For the text-containing cell, return its midpoint in (X, Y) coordinate format. 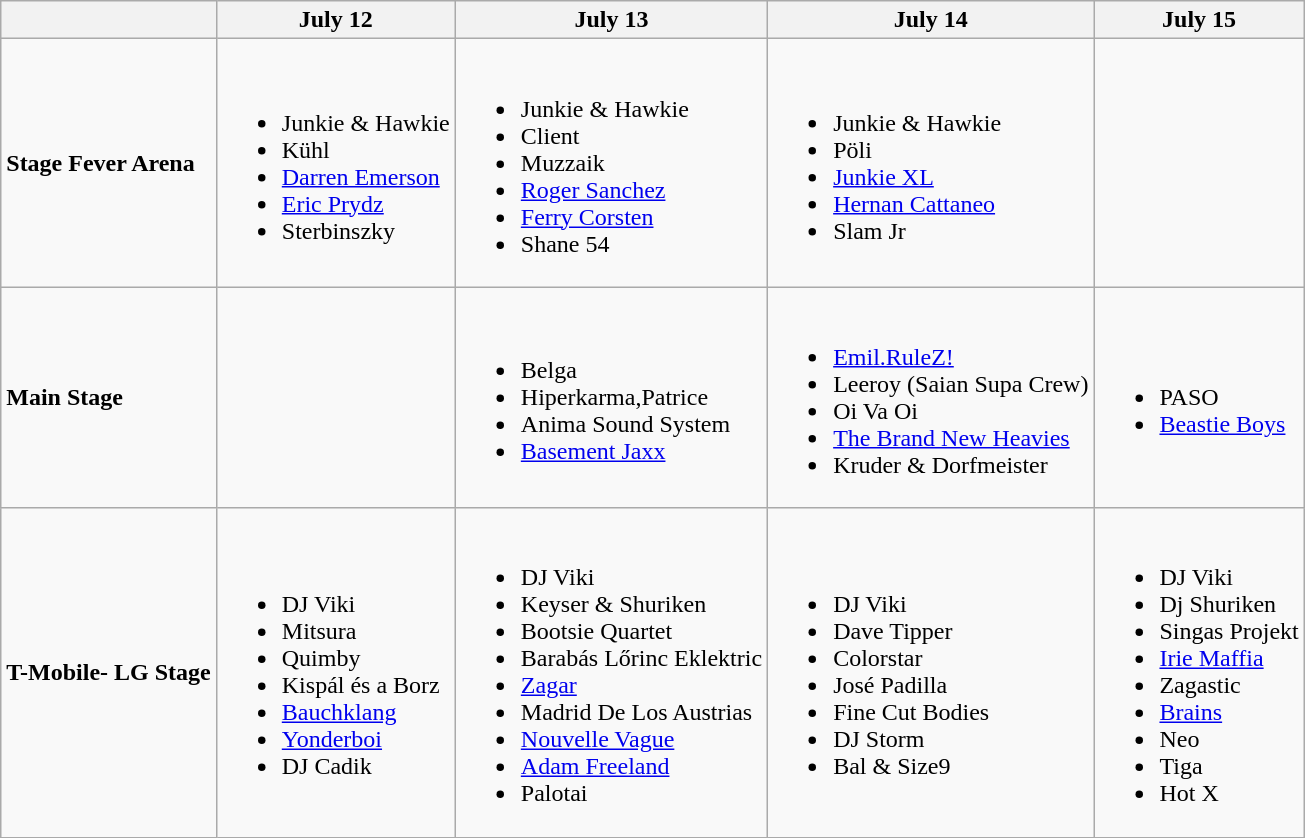
Stage Fever Arena (109, 163)
Junkie & HawkieClientMuzzaikRoger SanchezFerry CorstenShane 54 (611, 163)
DJ VikiMitsuraQuimbyKispál és a BorzBauchklangYonderboiDJ Cadik (336, 672)
Emil.RuleZ!Leeroy (Saian Supa Crew)Oi Va OiThe Brand New HeaviesKruder & Dorfmeister (931, 398)
July 13 (611, 20)
Junkie & HawkiePöliJunkie XLHernan CattaneoSlam Jr (931, 163)
July 12 (336, 20)
BelgaHiperkarma,PatriceAnima Sound SystemBasement Jaxx (611, 398)
July 15 (1199, 20)
DJ VikiDave TipperColorstarJosé PadillaFine Cut BodiesDJ StormBal & Size9 (931, 672)
Main Stage (109, 398)
PASOBeastie Boys (1199, 398)
July 14 (931, 20)
DJ VikiDj ShurikenSingas ProjektIrie MaffiaZagasticBrainsNeoTigaHot X (1199, 672)
T-Mobile- LG Stage (109, 672)
Junkie & HawkieKühlDarren EmersonEric PrydzSterbinszky (336, 163)
DJ VikiKeyser & ShurikenBootsie QuartetBarabás Lőrinc EklektricZagarMadrid De Los AustriasNouvelle VagueAdam FreelandPalotai (611, 672)
